Search for the cell housing the specified text and yield its [X, Y] center coordinate. 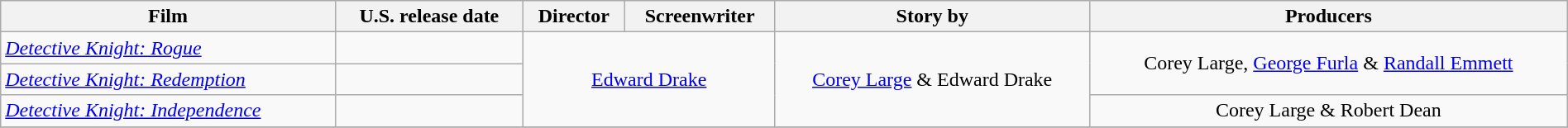
Producers [1328, 17]
Corey Large, George Furla & Randall Emmett [1328, 64]
U.S. release date [428, 17]
Edward Drake [648, 79]
Detective Knight: Redemption [168, 79]
Director [574, 17]
Story by [932, 17]
Detective Knight: Rogue [168, 48]
Corey Large & Robert Dean [1328, 111]
Screenwriter [700, 17]
Corey Large & Edward Drake [932, 79]
Film [168, 17]
Detective Knight: Independence [168, 111]
